For the text-containing cell, return its midpoint in [X, Y] coordinate format. 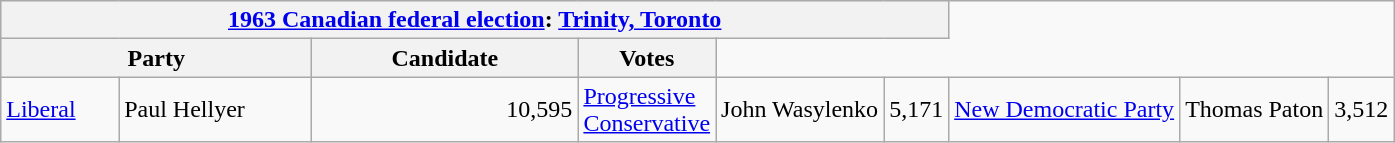
New Democratic Party [1064, 110]
Thomas Paton [1254, 110]
Paul Hellyer [216, 110]
3,512 [1362, 110]
Progressive Conservative [647, 110]
Candidate [445, 58]
5,171 [916, 110]
10,595 [445, 110]
Liberal [60, 110]
Party [156, 58]
1963 Canadian federal election: Trinity, Toronto [475, 20]
John Wasylenko [800, 110]
Votes [647, 58]
